Locate the cell with the specified text and output its (X, Y) center coordinate. 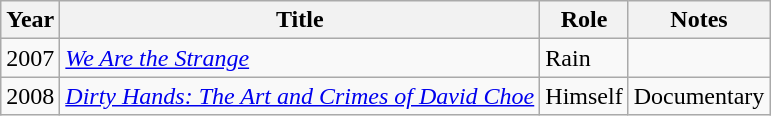
Notes (699, 20)
Dirty Hands: The Art and Crimes of David Choe (300, 96)
2008 (30, 96)
Year (30, 20)
Documentary (699, 96)
Role (584, 20)
Himself (584, 96)
We Are the Strange (300, 58)
2007 (30, 58)
Rain (584, 58)
Title (300, 20)
